Locate the cell with the specified text and output its (X, Y) center coordinate. 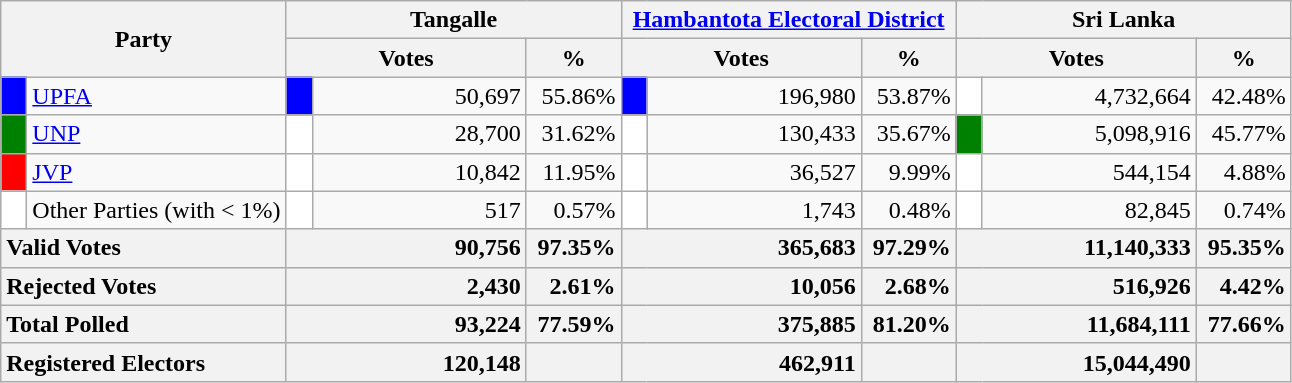
462,911 (741, 362)
2,430 (406, 286)
35.67% (908, 134)
UPFA (156, 96)
53.87% (908, 96)
UNP (156, 134)
516,926 (1076, 286)
11,684,111 (1076, 324)
93,224 (406, 324)
5,098,916 (1089, 134)
10,842 (419, 172)
11,140,333 (1076, 248)
4.42% (1244, 286)
JVP (156, 172)
28,700 (419, 134)
90,756 (406, 248)
Tangalle (454, 20)
4,732,664 (1089, 96)
130,433 (754, 134)
10,056 (741, 286)
77.59% (574, 324)
Registered Electors (144, 362)
95.35% (1244, 248)
196,980 (754, 96)
375,885 (741, 324)
50,697 (419, 96)
55.86% (574, 96)
77.66% (1244, 324)
Hambantota Electoral District (788, 20)
4.88% (1244, 172)
Valid Votes (144, 248)
2.68% (908, 286)
42.48% (1244, 96)
81.20% (908, 324)
120,148 (406, 362)
544,154 (1089, 172)
31.62% (574, 134)
36,527 (754, 172)
Other Parties (with < 1%) (156, 210)
11.95% (574, 172)
97.35% (574, 248)
82,845 (1089, 210)
0.48% (908, 210)
97.29% (908, 248)
Total Polled (144, 324)
1,743 (754, 210)
15,044,490 (1076, 362)
365,683 (741, 248)
9.99% (908, 172)
517 (419, 210)
0.57% (574, 210)
45.77% (1244, 134)
2.61% (574, 286)
Rejected Votes (144, 286)
Sri Lanka (1124, 20)
Party (144, 39)
0.74% (1244, 210)
